For the text-containing cell, return its midpoint in (x, y) coordinate format. 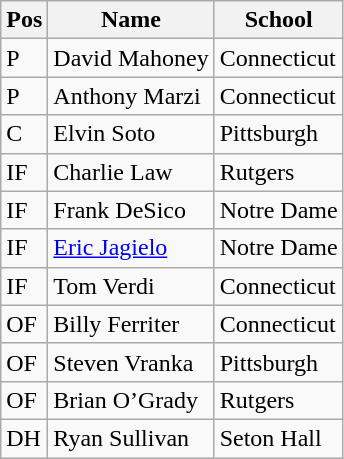
Charlie Law (131, 172)
Elvin Soto (131, 134)
Tom Verdi (131, 286)
DH (24, 438)
Pos (24, 20)
Anthony Marzi (131, 96)
Steven Vranka (131, 362)
Frank DeSico (131, 210)
Seton Hall (278, 438)
Brian O’Grady (131, 400)
Billy Ferriter (131, 324)
Eric Jagielo (131, 248)
David Mahoney (131, 58)
School (278, 20)
Name (131, 20)
Ryan Sullivan (131, 438)
C (24, 134)
